Detect which cell encompasses the target text, then output its [x, y] center coordinate. 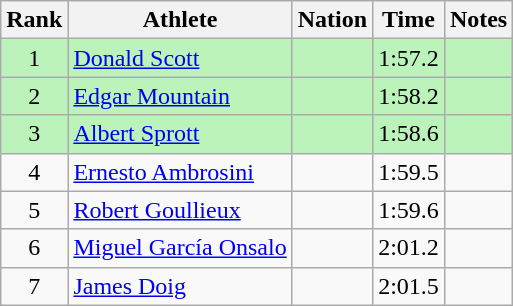
3 [34, 134]
6 [34, 248]
Nation [332, 20]
Time [409, 20]
Donald Scott [180, 58]
1:59.6 [409, 210]
1 [34, 58]
2 [34, 96]
1:58.6 [409, 134]
2:01.5 [409, 286]
Notes [478, 20]
1:59.5 [409, 172]
Edgar Mountain [180, 96]
Miguel García Onsalo [180, 248]
Albert Sprott [180, 134]
Robert Goullieux [180, 210]
1:58.2 [409, 96]
2:01.2 [409, 248]
James Doig [180, 286]
1:57.2 [409, 58]
7 [34, 286]
Athlete [180, 20]
5 [34, 210]
4 [34, 172]
Ernesto Ambrosini [180, 172]
Rank [34, 20]
